Search for the cell housing the specified text and yield its [X, Y] center coordinate. 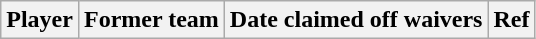
Date claimed off waivers [356, 20]
Former team [151, 20]
Ref [512, 20]
Player [40, 20]
